Return (x, y) of the center of cell containing provided text 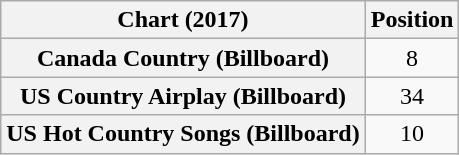
Chart (2017) (183, 20)
Canada Country (Billboard) (183, 58)
10 (412, 134)
US Hot Country Songs (Billboard) (183, 134)
US Country Airplay (Billboard) (183, 96)
8 (412, 58)
Position (412, 20)
34 (412, 96)
